Return the (x, y) coordinate for the center point of the cell that contains the specified text.  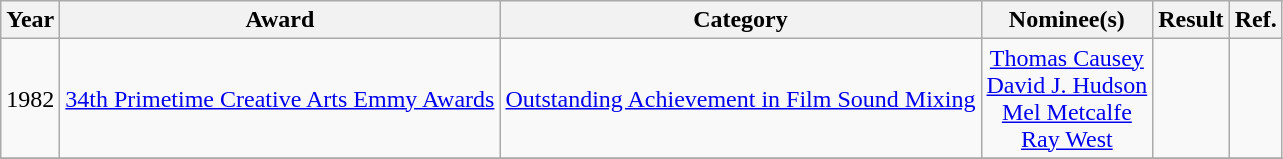
34th Primetime Creative Arts Emmy Awards (280, 98)
Result (1191, 20)
Thomas Causey David J. Hudson Mel Metcalfe Ray West (1067, 98)
Award (280, 20)
Outstanding Achievement in Film Sound Mixing (740, 98)
1982 (30, 98)
Nominee(s) (1067, 20)
Year (30, 20)
Ref. (1256, 20)
Category (740, 20)
